Return the (X, Y) coordinate for the center point of the cell that contains the specified text.  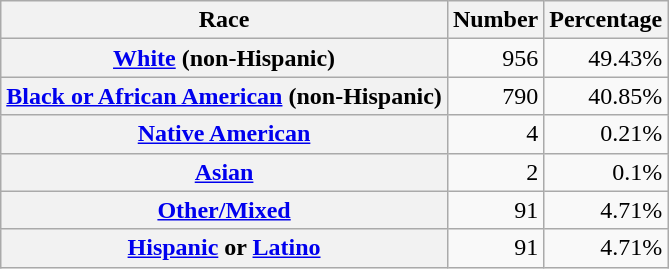
0.1% (606, 172)
0.21% (606, 134)
Number (495, 20)
4 (495, 134)
2 (495, 172)
Race (224, 20)
Other/Mixed (224, 210)
49.43% (606, 58)
40.85% (606, 96)
956 (495, 58)
Black or African American (non-Hispanic) (224, 96)
Native American (224, 134)
790 (495, 96)
White (non-Hispanic) (224, 58)
Asian (224, 172)
Percentage (606, 20)
Hispanic or Latino (224, 248)
